Find where the given text appears and provide that cell's center as [x, y] coordinate. 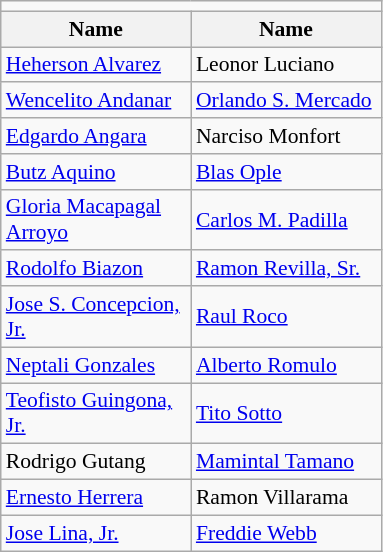
Teofisto Guingona, Jr. [96, 414]
Butz Aquino [96, 172]
Edgardo Angara [96, 136]
Alberto Romulo [286, 365]
Gloria Macapagal Arroyo [96, 220]
Ramon Villarama [286, 498]
Raul Roco [286, 316]
Carlos M. Padilla [286, 220]
Mamintal Tamano [286, 462]
Freddie Webb [286, 533]
Heherson Alvarez [96, 65]
Leonor Luciano [286, 65]
Neptali Gonzales [96, 365]
Ramon Revilla, Sr. [286, 269]
Tito Sotto [286, 414]
Wencelito Andanar [96, 101]
Orlando S. Mercado [286, 101]
Ernesto Herrera [96, 498]
Jose Lina, Jr. [96, 533]
Jose S. Concepcion, Jr. [96, 316]
Narciso Monfort [286, 136]
Rodolfo Biazon [96, 269]
Rodrigo Gutang [96, 462]
Blas Ople [286, 172]
